Pinpoint the cell where the given text exists, returning its (X, Y) midpoint coordinate. 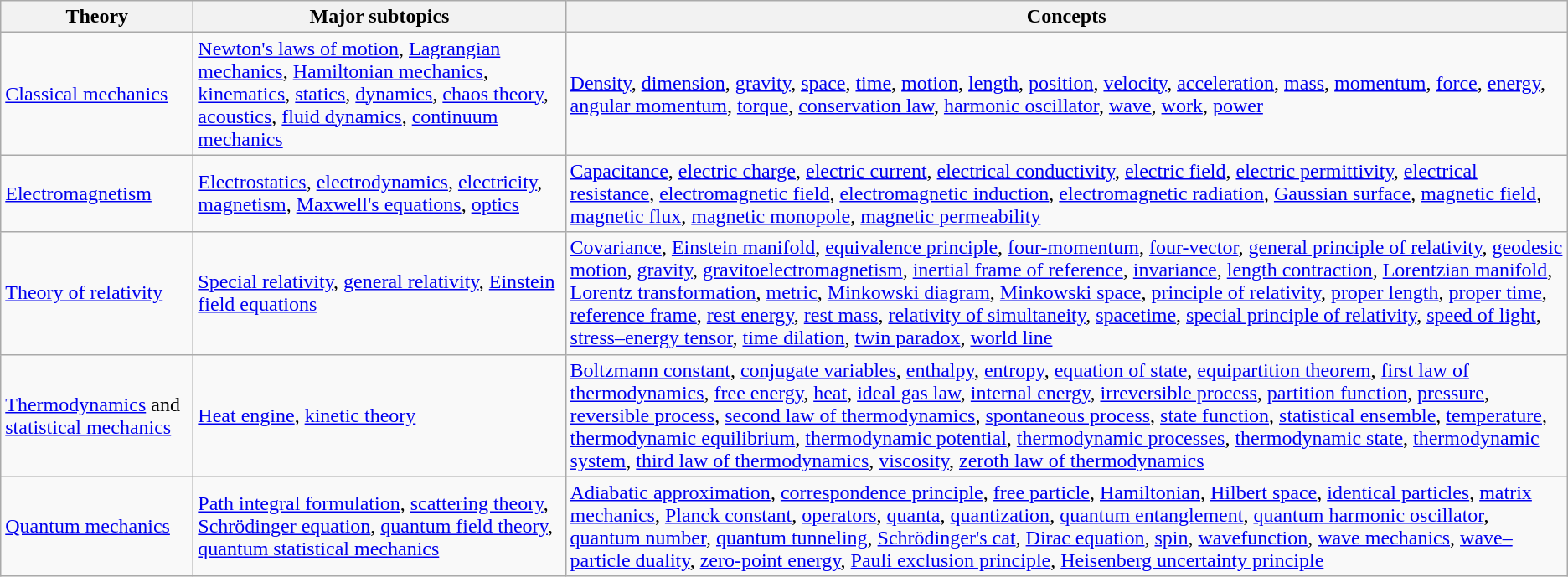
Path integral formulation, scattering theory, Schrödinger equation, quantum field theory, quantum statistical mechanics (379, 526)
Theory of relativity (97, 293)
Electrostatics, electrodynamics, electricity, magnetism, Maxwell's equations, optics (379, 193)
Heat engine, kinetic theory (379, 415)
Special relativity, general relativity, Einstein field equations (379, 293)
Classical mechanics (97, 94)
Thermodynamics and statistical mechanics (97, 415)
Theory (97, 17)
Major subtopics (379, 17)
Quantum mechanics (97, 526)
Electromagnetism (97, 193)
Concepts (1066, 17)
